Output the [x, y] coordinate of the center of the cell containing the given text.  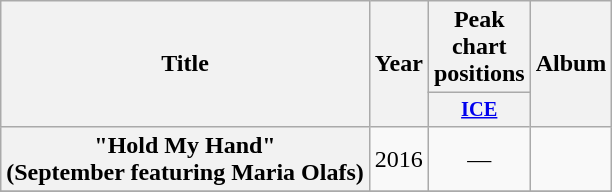
2016 [398, 158]
— [479, 158]
"Hold My Hand"(September featuring Maria Olafs) [186, 158]
Title [186, 64]
ICE [479, 110]
Year [398, 64]
Album [571, 64]
Peak chart positions [479, 47]
